Identify which cell holds the provided text, then report its (X, Y) central coordinate. 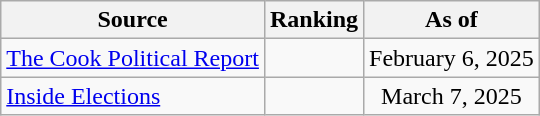
Inside Elections (133, 96)
February 6, 2025 (452, 58)
As of (452, 20)
The Cook Political Report (133, 58)
March 7, 2025 (452, 96)
Ranking (314, 20)
Source (133, 20)
